For the text-containing cell, return its midpoint in [x, y] coordinate format. 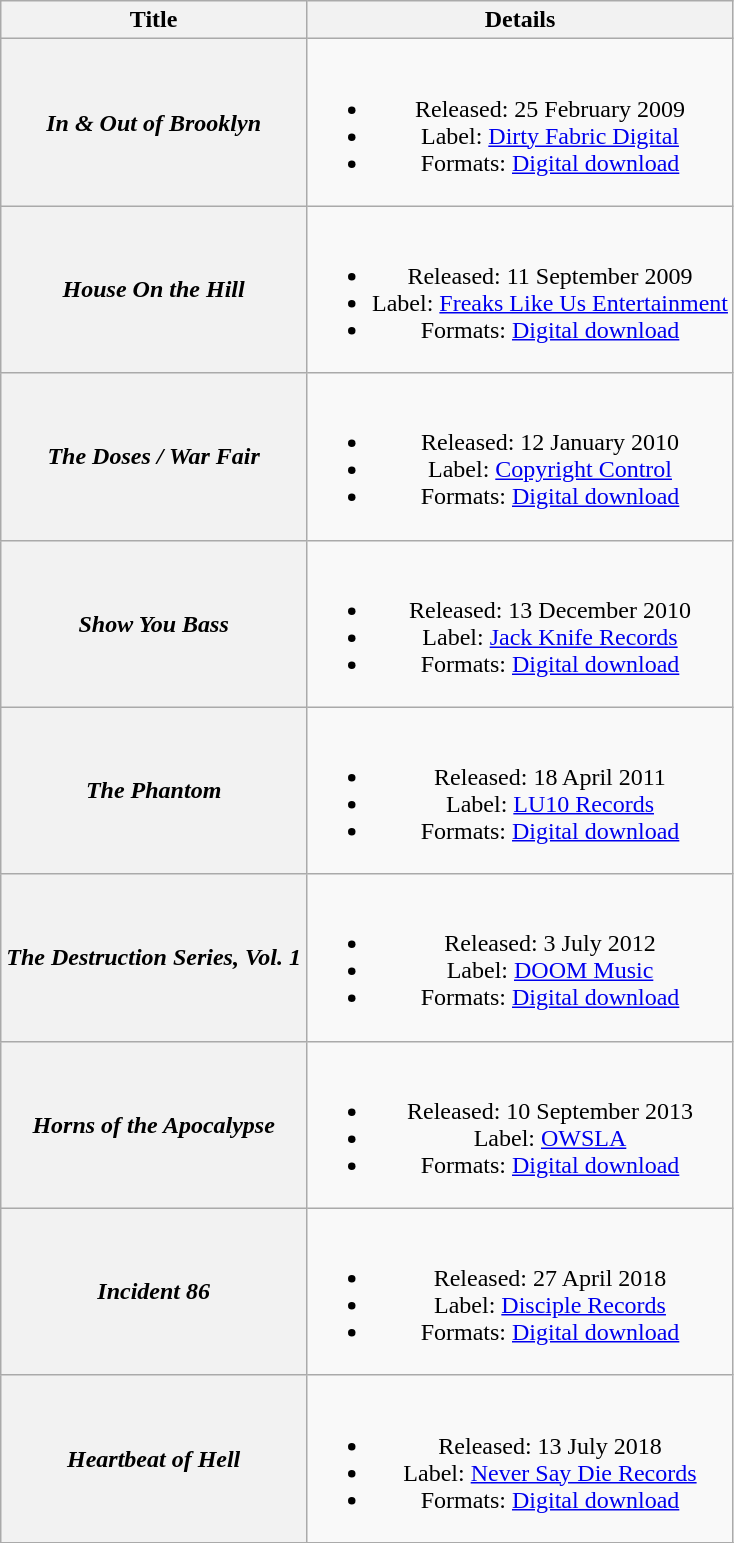
Released: 25 February 2009Label: Dirty Fabric DigitalFormats: Digital download [520, 122]
Released: 18 April 2011Label: LU10 RecordsFormats: Digital download [520, 790]
Title [154, 20]
Released: 27 April 2018Label: Disciple RecordsFormats: Digital download [520, 1292]
Heartbeat of Hell [154, 1458]
House On the Hill [154, 290]
Released: 10 September 2013Label: OWSLAFormats: Digital download [520, 1124]
Released: 11 September 2009Label: Freaks Like Us EntertainmentFormats: Digital download [520, 290]
The Doses / War Fair [154, 456]
Released: 13 December 2010Label: Jack Knife RecordsFormats: Digital download [520, 624]
Details [520, 20]
Show You Bass [154, 624]
Released: 12 January 2010Label: Copyright ControlFormats: Digital download [520, 456]
The Destruction Series, Vol. 1 [154, 958]
Horns of the Apocalypse [154, 1124]
The Phantom [154, 790]
Incident 86 [154, 1292]
Released: 3 July 2012Label: DOOM MusicFormats: Digital download [520, 958]
Released: 13 July 2018Label: Never Say Die RecordsFormats: Digital download [520, 1458]
In & Out of Brooklyn [154, 122]
